Search for the cell housing the specified text and yield its [x, y] center coordinate. 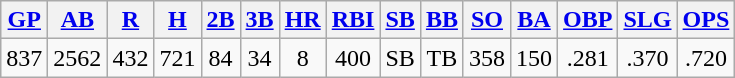
SO [486, 20]
2B [220, 20]
34 [260, 58]
400 [353, 58]
358 [486, 58]
.720 [706, 58]
150 [534, 58]
.370 [648, 58]
SLG [648, 20]
H [178, 20]
GP [24, 20]
AB [78, 20]
OPS [706, 20]
RBI [353, 20]
3B [260, 20]
R [130, 20]
.281 [588, 58]
BB [442, 20]
OBP [588, 20]
TB [442, 58]
432 [130, 58]
BA [534, 20]
721 [178, 58]
HR [302, 20]
2562 [78, 58]
837 [24, 58]
84 [220, 58]
8 [302, 58]
